Provide the [X, Y] coordinate of the cell's center where the given text is located.  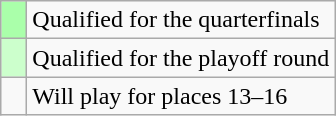
Will play for places 13–16 [181, 96]
Qualified for the quarterfinals [181, 20]
Qualified for the playoff round [181, 58]
